Return the [X, Y] coordinate for the center point of the cell that contains the specified text.  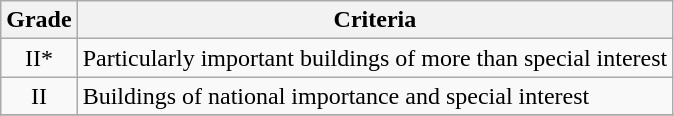
Buildings of national importance and special interest [375, 96]
Particularly important buildings of more than special interest [375, 58]
Grade [39, 20]
II* [39, 58]
II [39, 96]
Criteria [375, 20]
